Find where the given text appears and provide that cell's center as (X, Y) coordinate. 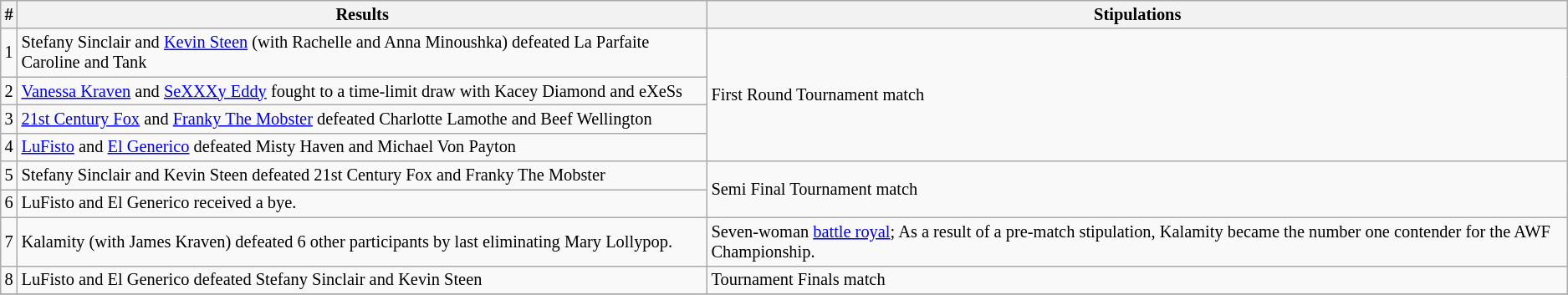
6 (9, 203)
Results (363, 14)
# (9, 14)
1 (9, 53)
LuFisto and El Generico defeated Stefany Sinclair and Kevin Steen (363, 280)
Stefany Sinclair and Kevin Steen (with Rachelle and Anna Minoushka) defeated La Parfaite Caroline and Tank (363, 53)
Kalamity (with James Kraven) defeated 6 other participants by last eliminating Mary Lollypop. (363, 242)
2 (9, 91)
LuFisto and El Generico received a bye. (363, 203)
Stipulations (1137, 14)
Seven-woman battle royal; As a result of a pre-match stipulation, Kalamity became the number one contender for the AWF Championship. (1137, 242)
First Round Tournament match (1137, 95)
5 (9, 175)
Tournament Finals match (1137, 280)
Semi Final Tournament match (1137, 189)
8 (9, 280)
Stefany Sinclair and Kevin Steen defeated 21st Century Fox and Franky The Mobster (363, 175)
21st Century Fox and Franky The Mobster defeated Charlotte Lamothe and Beef Wellington (363, 119)
LuFisto and El Generico defeated Misty Haven and Michael Von Payton (363, 147)
Vanessa Kraven and SeXXXy Eddy fought to a time-limit draw with Kacey Diamond and eXeSs (363, 91)
3 (9, 119)
4 (9, 147)
7 (9, 242)
